Return the (X, Y) coordinate for the center point of the cell that contains the specified text.  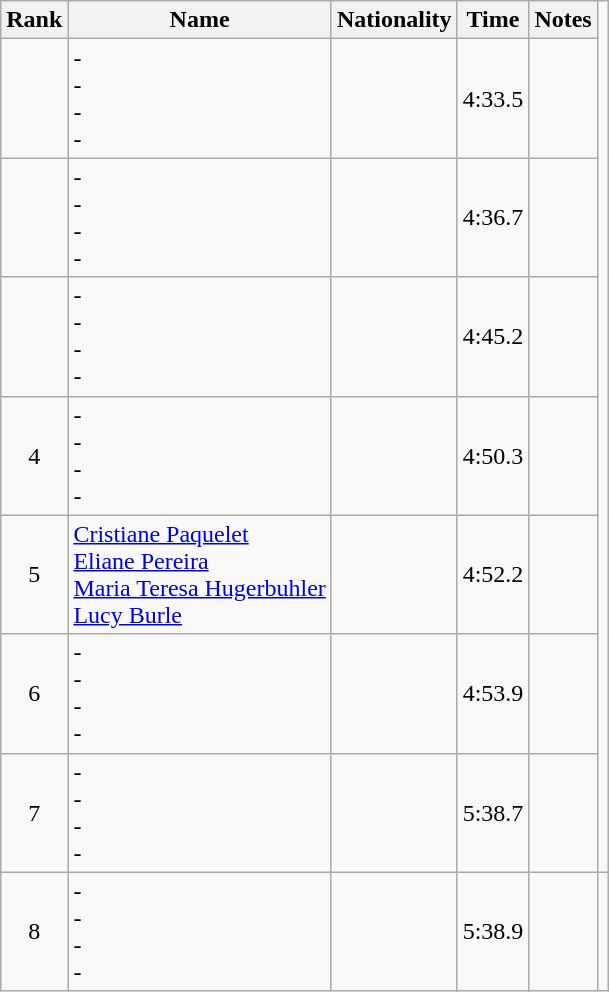
Time (493, 20)
Rank (34, 20)
4:36.7 (493, 218)
6 (34, 694)
Cristiane Paquelet Eliane Pereira Maria Teresa Hugerbuhler Lucy Burle (200, 574)
7 (34, 812)
Name (200, 20)
5 (34, 574)
8 (34, 932)
5:38.7 (493, 812)
4:45.2 (493, 336)
4 (34, 456)
4:53.9 (493, 694)
4:33.5 (493, 98)
Nationality (394, 20)
4:50.3 (493, 456)
4:52.2 (493, 574)
5:38.9 (493, 932)
Notes (563, 20)
